Identify which cell holds the provided text, then report its (X, Y) central coordinate. 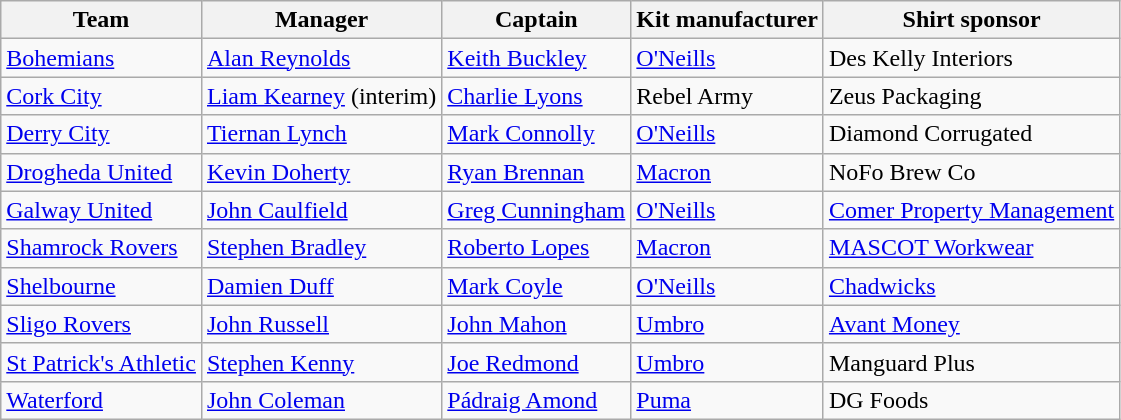
NoFo Brew Co (971, 172)
Diamond Corrugated (971, 134)
Damien Duff (321, 286)
Keith Buckley (536, 58)
Manager (321, 20)
Kit manufacturer (728, 20)
Drogheda United (102, 172)
Captain (536, 20)
Puma (728, 400)
Galway United (102, 210)
Team (102, 20)
Stephen Kenny (321, 362)
John Caulfield (321, 210)
Comer Property Management (971, 210)
Stephen Bradley (321, 248)
Greg Cunningham (536, 210)
Avant Money (971, 324)
Cork City (102, 96)
Chadwicks (971, 286)
Mark Connolly (536, 134)
Shelbourne (102, 286)
Derry City (102, 134)
Sligo Rovers (102, 324)
Joe Redmond (536, 362)
Manguard Plus (971, 362)
MASCOT Workwear (971, 248)
Alan Reynolds (321, 58)
Pádraig Amond (536, 400)
Roberto Lopes (536, 248)
Kevin Doherty (321, 172)
St Patrick's Athletic (102, 362)
Zeus Packaging (971, 96)
DG Foods (971, 400)
Des Kelly Interiors (971, 58)
Ryan Brennan (536, 172)
John Coleman (321, 400)
John Mahon (536, 324)
Mark Coyle (536, 286)
Charlie Lyons (536, 96)
Shirt sponsor (971, 20)
Rebel Army (728, 96)
John Russell (321, 324)
Shamrock Rovers (102, 248)
Liam Kearney (interim) (321, 96)
Tiernan Lynch (321, 134)
Waterford (102, 400)
Bohemians (102, 58)
